Scan for the cell matching the given text and deliver its (X, Y) coordinate at center. 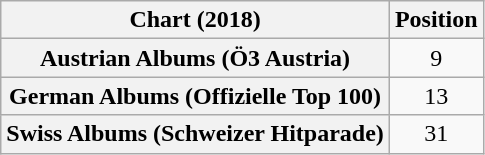
Chart (2018) (196, 20)
31 (436, 134)
German Albums (Offizielle Top 100) (196, 96)
13 (436, 96)
9 (436, 58)
Position (436, 20)
Austrian Albums (Ö3 Austria) (196, 58)
Swiss Albums (Schweizer Hitparade) (196, 134)
